Output the (x, y) coordinate of the center of the cell containing the given text.  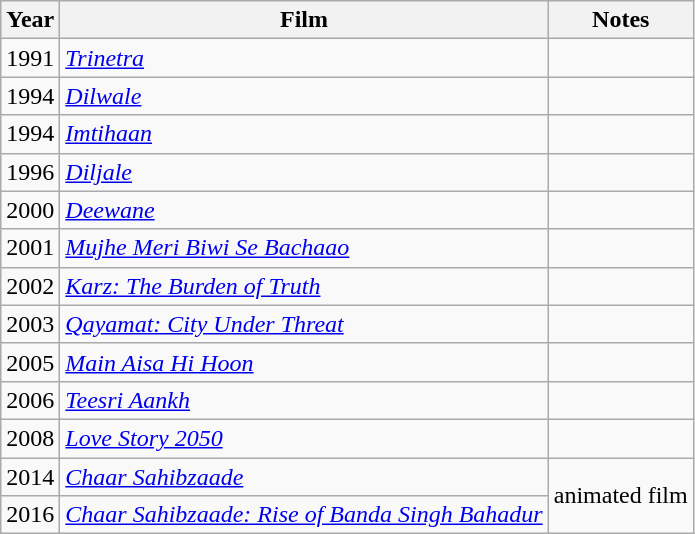
2014 (30, 477)
Teesri Aankh (304, 400)
Chaar Sahibzaade (304, 477)
Deewane (304, 210)
Film (304, 20)
Qayamat: City Under Threat (304, 324)
1991 (30, 58)
Love Story 2050 (304, 438)
animated film (620, 496)
Chaar Sahibzaade: Rise of Banda Singh Bahadur (304, 515)
2008 (30, 438)
2001 (30, 248)
Trinetra (304, 58)
Dilwale (304, 96)
2016 (30, 515)
2002 (30, 286)
2003 (30, 324)
Year (30, 20)
Imtihaan (304, 134)
Notes (620, 20)
Karz: The Burden of Truth (304, 286)
Main Aisa Hi Hoon (304, 362)
1996 (30, 172)
2006 (30, 400)
Diljale (304, 172)
2000 (30, 210)
2005 (30, 362)
Mujhe Meri Biwi Se Bachaao (304, 248)
